Find where the given text appears and provide that cell's center as (x, y) coordinate. 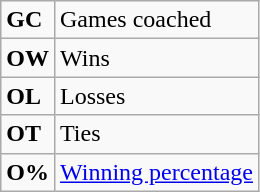
OL (28, 96)
Winning percentage (156, 172)
Wins (156, 58)
Games coached (156, 20)
OT (28, 134)
Ties (156, 134)
Losses (156, 96)
OW (28, 58)
GC (28, 20)
O% (28, 172)
